Find where the given text appears and provide that cell's center as [X, Y] coordinate. 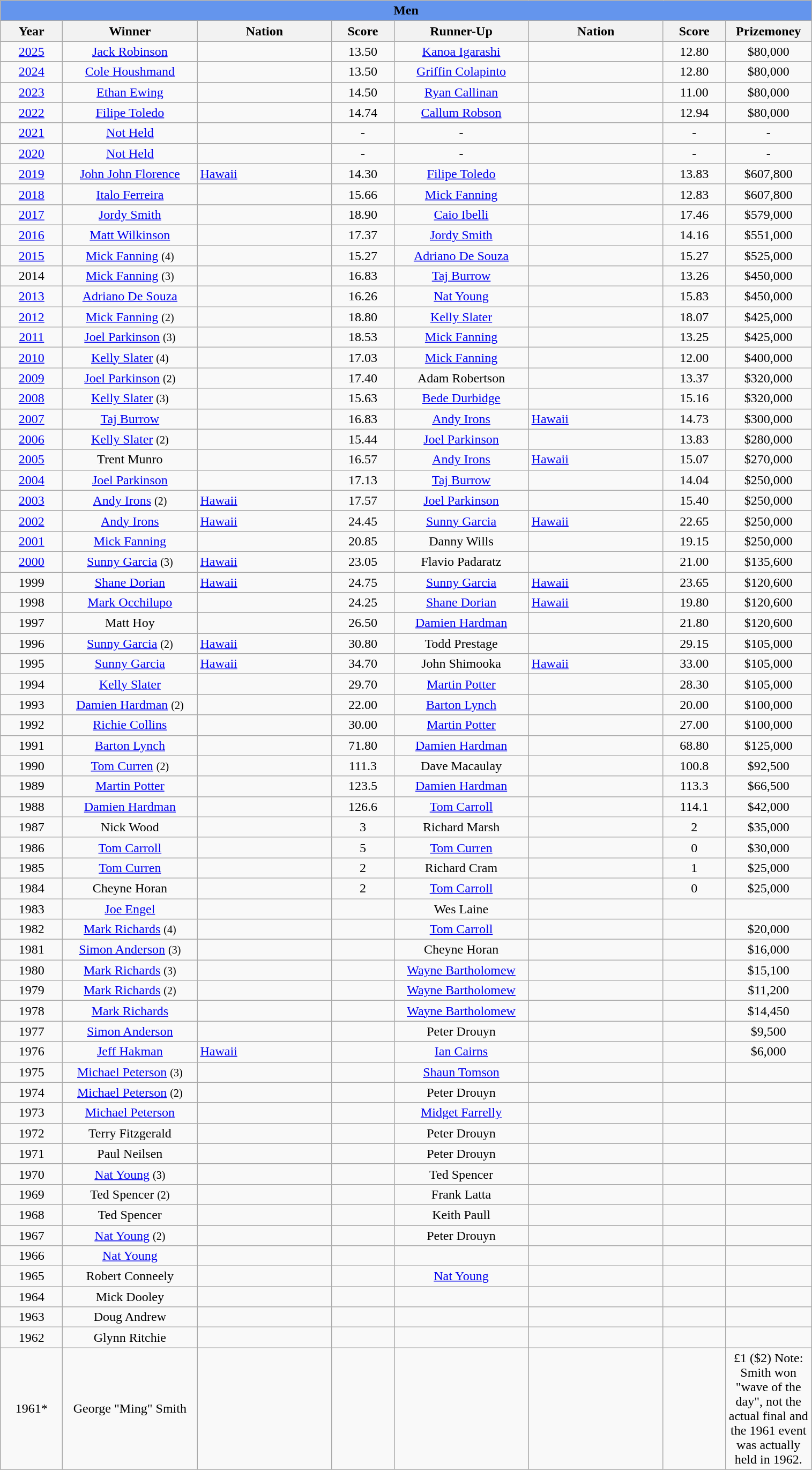
Nick Wood [130, 827]
2013 [32, 297]
29.70 [363, 684]
Sunny Garcia (3) [130, 562]
$16,000 [769, 950]
2023 [32, 92]
18.80 [363, 317]
1 [694, 868]
5 [363, 847]
2022 [32, 113]
2003 [32, 500]
1973 [32, 1113]
Tom Curren (2) [130, 766]
1995 [32, 664]
17.13 [363, 480]
Simon Anderson [130, 1031]
Winner [130, 31]
1964 [32, 1297]
Mark Richards (4) [130, 929]
14.73 [694, 419]
1968 [32, 1215]
Richie Collins [130, 725]
Matt Hoy [130, 623]
2005 [32, 460]
18.90 [363, 215]
1992 [32, 725]
Frank Latta [461, 1194]
20.85 [363, 541]
Griffin Colapinto [461, 72]
1965 [32, 1276]
19.15 [694, 541]
2002 [32, 521]
Men [406, 11]
Bede Durbidge [461, 398]
2008 [32, 398]
28.30 [694, 684]
12.94 [694, 113]
$400,000 [769, 358]
1963 [32, 1317]
Robert Conneely [130, 1276]
$35,000 [769, 827]
Callum Robson [461, 113]
14.30 [363, 174]
Joel Parkinson (2) [130, 378]
$300,000 [769, 419]
2014 [32, 276]
18.53 [363, 337]
Sunny Garcia (2) [130, 644]
Jeff Hakman [130, 1052]
2025 [32, 51]
14.50 [363, 92]
1975 [32, 1072]
$15,100 [769, 970]
1993 [32, 705]
1998 [32, 603]
30.80 [363, 644]
Glynn Ritchie [130, 1338]
Mick Dooley [130, 1297]
Nat Young (2) [130, 1235]
2020 [32, 153]
Joe Engel [130, 909]
Richard Marsh [461, 827]
22.65 [694, 521]
2000 [32, 562]
2006 [32, 439]
21.00 [694, 562]
15.16 [694, 398]
Prizemoney [769, 31]
13.37 [694, 378]
Caio Ibelli [461, 215]
22.00 [363, 705]
123.5 [363, 786]
1966 [32, 1256]
Nat Young (3) [130, 1174]
Kelly Slater (2) [130, 439]
15.66 [363, 194]
100.8 [694, 766]
1974 [32, 1092]
1961* [32, 1408]
Danny Wills [461, 541]
1982 [32, 929]
Mark Richards (3) [130, 970]
14.74 [363, 113]
Matt Wilkinson [130, 235]
Ethan Ewing [130, 92]
2010 [32, 358]
2021 [32, 133]
Ted Spencer (2) [130, 1194]
$9,500 [769, 1031]
26.50 [363, 623]
Terry Fitzgerald [130, 1133]
1986 [32, 847]
71.80 [363, 745]
$11,200 [769, 991]
Midget Farrelly [461, 1113]
Paul Neilsen [130, 1154]
12.83 [694, 194]
$525,000 [769, 256]
Mark Richards [130, 1011]
Mark Richards (2) [130, 991]
34.70 [363, 664]
Andy Irons (2) [130, 500]
126.6 [363, 807]
Damien Hardman (2) [130, 705]
Simon Anderson (3) [130, 950]
1996 [32, 644]
2004 [32, 480]
George "Ming" Smith [130, 1408]
$42,000 [769, 807]
$551,000 [769, 235]
1972 [32, 1133]
2019 [32, 174]
3 [363, 827]
Ian Cairns [461, 1052]
Mark Occhilupo [130, 603]
114.1 [694, 807]
1994 [32, 684]
Runner-Up [461, 31]
2015 [32, 256]
Mick Fanning (4) [130, 256]
1997 [32, 623]
$92,500 [769, 766]
$135,600 [769, 562]
Shaun Tomson [461, 1072]
Jack Robinson [130, 51]
11.00 [694, 92]
2016 [32, 235]
1977 [32, 1031]
19.80 [694, 603]
Joel Parkinson (3) [130, 337]
15.83 [694, 297]
1980 [32, 970]
1971 [32, 1154]
Michael Peterson (3) [130, 1072]
13.26 [694, 276]
2011 [32, 337]
23.65 [694, 582]
Doug Andrew [130, 1317]
£1 ($2) Note: Smith won "wave of the day", not the actual final and the 1961 event was actually held in 1962. [769, 1408]
1983 [32, 909]
1978 [32, 1011]
111.3 [363, 766]
33.00 [694, 664]
$20,000 [769, 929]
Kelly Slater (4) [130, 358]
2012 [32, 317]
1962 [32, 1338]
15.07 [694, 460]
1981 [32, 950]
$280,000 [769, 439]
2001 [32, 541]
Richard Cram [461, 868]
Year [32, 31]
1979 [32, 991]
2024 [32, 72]
1990 [32, 766]
1967 [32, 1235]
$125,000 [769, 745]
$30,000 [769, 847]
12.00 [694, 358]
1999 [32, 582]
24.75 [363, 582]
15.44 [363, 439]
$66,500 [769, 786]
Wes Laine [461, 909]
24.45 [363, 521]
2009 [32, 378]
Kelly Slater (3) [130, 398]
Italo Ferreira [130, 194]
14.04 [694, 480]
$579,000 [769, 215]
John John Florence [130, 174]
18.07 [694, 317]
24.25 [363, 603]
1991 [32, 745]
1984 [32, 888]
Ryan Callinan [461, 92]
Trent Munro [130, 460]
17.03 [363, 358]
16.57 [363, 460]
1988 [32, 807]
Kanoa Igarashi [461, 51]
1976 [32, 1052]
14.16 [694, 235]
1985 [32, 868]
17.46 [694, 215]
17.37 [363, 235]
16.26 [363, 297]
Keith Paull [461, 1215]
30.00 [363, 725]
Adam Robertson [461, 378]
21.80 [694, 623]
113.3 [694, 786]
68.80 [694, 745]
1987 [32, 827]
20.00 [694, 705]
Dave Macaulay [461, 766]
1969 [32, 1194]
1989 [32, 786]
2007 [32, 419]
Todd Prestage [461, 644]
2018 [32, 194]
$270,000 [769, 460]
27.00 [694, 725]
Mick Fanning (3) [130, 276]
Flavio Padaratz [461, 562]
Michael Peterson (2) [130, 1092]
Mick Fanning (2) [130, 317]
$14,450 [769, 1011]
17.57 [363, 500]
15.40 [694, 500]
13.25 [694, 337]
17.40 [363, 378]
$6,000 [769, 1052]
Michael Peterson [130, 1113]
15.63 [363, 398]
23.05 [363, 562]
29.15 [694, 644]
1970 [32, 1174]
John Shimooka [461, 664]
Cole Houshmand [130, 72]
2017 [32, 215]
